Extract the [x, y] coordinate from the center of the cell holding the provided text.  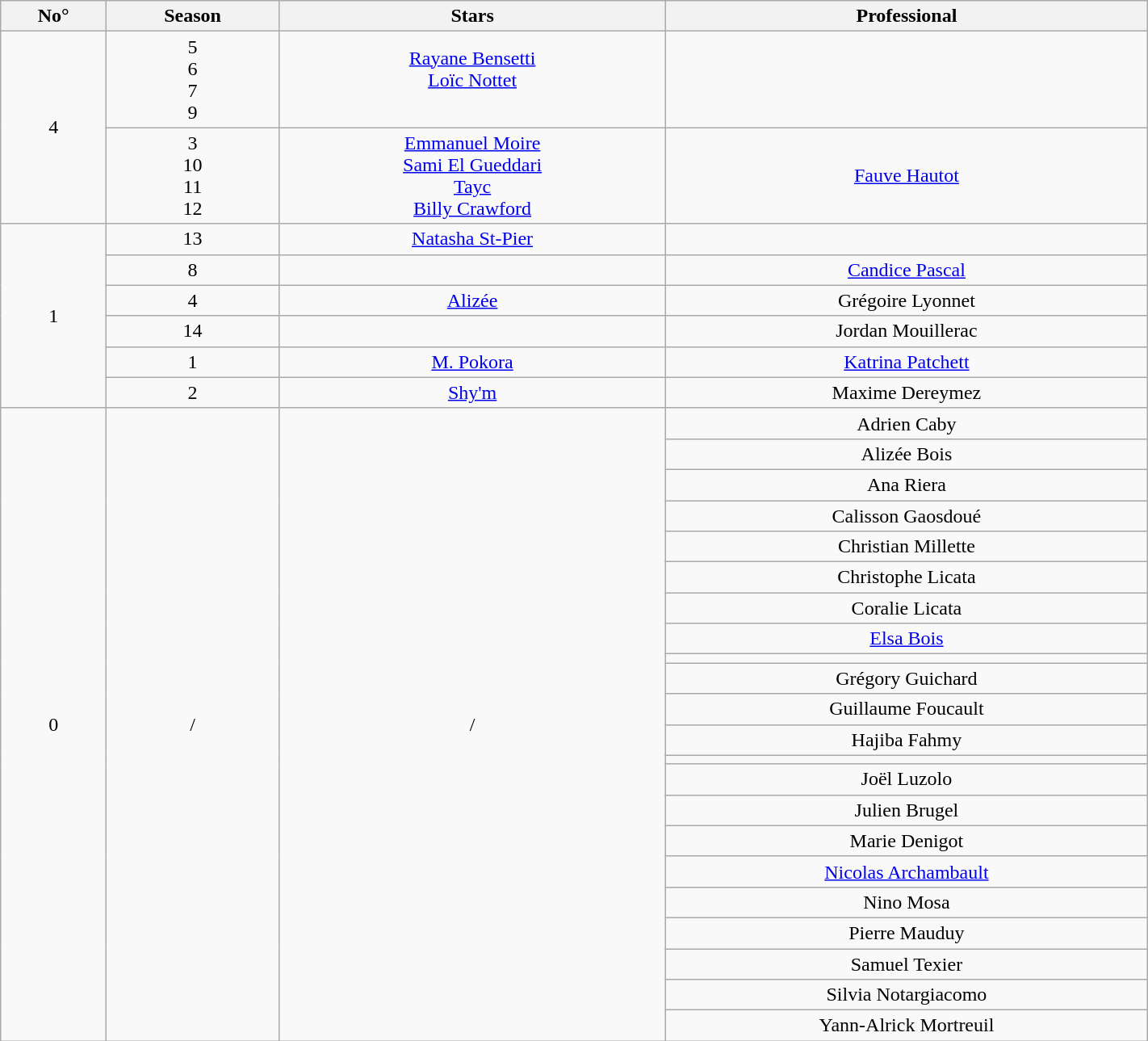
Calisson Gaosdoué [907, 516]
Marie Denigot [907, 841]
No° [53, 16]
Yann-Alrick Mortreuil [907, 1026]
8 [193, 270]
Coralie Licata [907, 608]
Guillaume Foucault [907, 709]
Christian Millette [907, 547]
Alizée Bois [907, 454]
M. Pokora [473, 362]
0 [53, 724]
5679 [193, 79]
Stars [473, 16]
3101112 [193, 176]
Hajiba Fahmy [907, 740]
Joël Luzolo [907, 779]
Emmanuel MoireSami El GueddariTaycBilly Crawford [473, 176]
Katrina Patchett [907, 362]
Ana Riera [907, 485]
Grégoire Lyonnet [907, 300]
13 [193, 239]
Nicolas Archambault [907, 871]
Adrien Caby [907, 423]
Rayane BensettiLoïc Nottet [473, 79]
14 [193, 331]
Fauve Hautot [907, 176]
Maxime Dereymez [907, 392]
Silvia Notargiacomo [907, 995]
Julien Brugel [907, 810]
Christophe Licata [907, 577]
Jordan Mouillerac [907, 331]
Nino Mosa [907, 902]
Shy'm [473, 392]
Season [193, 16]
Alizée [473, 300]
Natasha St-Pier [473, 239]
Elsa Bois [907, 639]
Pierre Mauduy [907, 933]
Samuel Texier [907, 963]
Professional [907, 16]
Grégory Guichard [907, 678]
2 [193, 392]
Candice Pascal [907, 270]
